Capture the cell that displays the provided text and extract its [x, y] central coordinate. 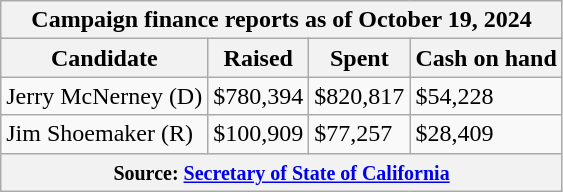
Campaign finance reports as of October 19, 2024 [282, 20]
Source: Secretary of State of California [282, 172]
$820,817 [360, 96]
Candidate [104, 58]
Spent [360, 58]
$28,409 [486, 134]
$100,909 [258, 134]
Cash on hand [486, 58]
Jim Shoemaker (R) [104, 134]
$54,228 [486, 96]
$77,257 [360, 134]
Raised [258, 58]
$780,394 [258, 96]
Jerry McNerney (D) [104, 96]
